Extract the [x, y] coordinate from the center of the cell holding the provided text.  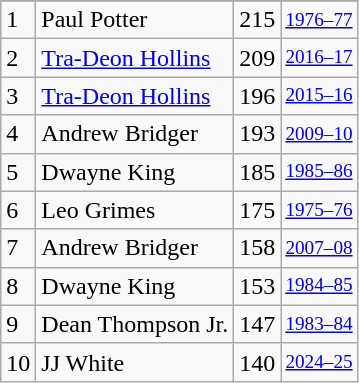
2015–16 [319, 96]
10 [18, 362]
2007–08 [319, 248]
1984–85 [319, 286]
196 [258, 96]
Paul Potter [135, 20]
175 [258, 210]
2 [18, 58]
158 [258, 248]
215 [258, 20]
2009–10 [319, 134]
209 [258, 58]
2016–17 [319, 58]
3 [18, 96]
193 [258, 134]
7 [18, 248]
JJ White [135, 362]
1975–76 [319, 210]
1 [18, 20]
Dean Thompson Jr. [135, 324]
9 [18, 324]
Leo Grimes [135, 210]
1983–84 [319, 324]
140 [258, 362]
5 [18, 172]
4 [18, 134]
8 [18, 286]
185 [258, 172]
2024–25 [319, 362]
1985–86 [319, 172]
1976–77 [319, 20]
153 [258, 286]
147 [258, 324]
6 [18, 210]
